Determine the (x, y) coordinate at the center of the cell enclosing the given text.  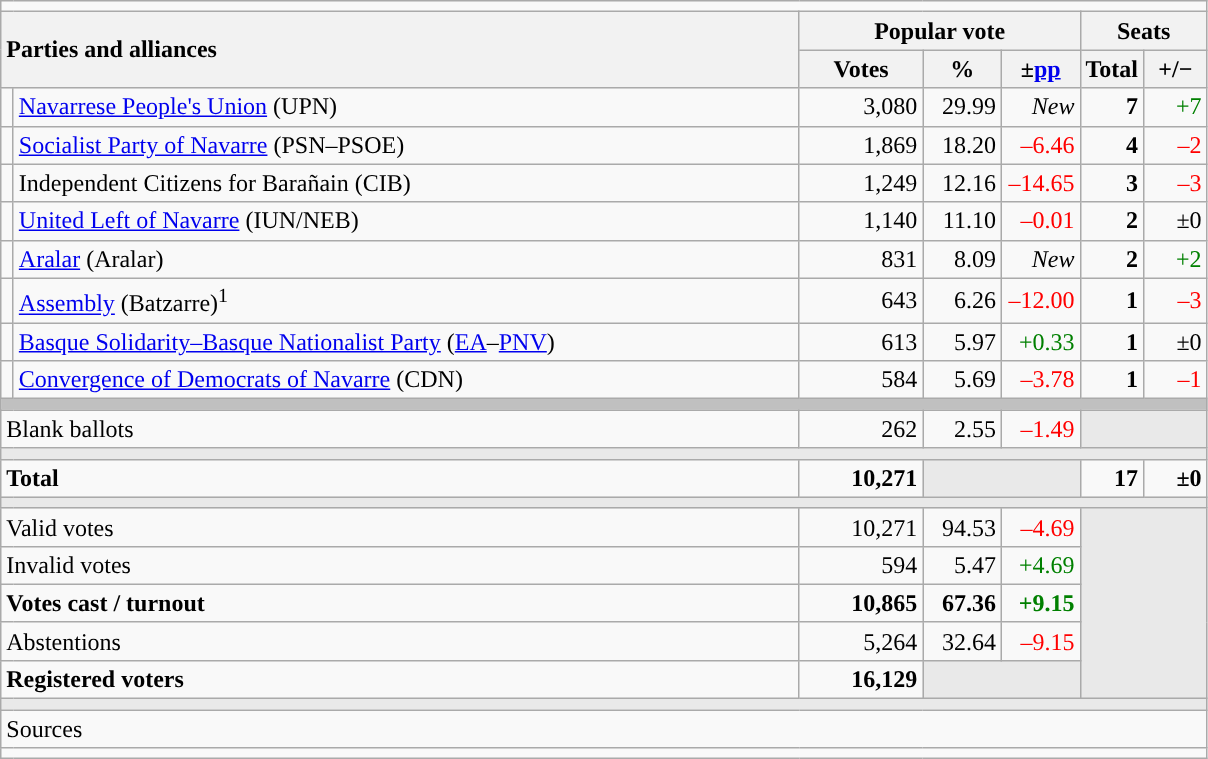
594 (861, 565)
Sources (604, 729)
+7 (1176, 107)
1,869 (861, 145)
–2 (1176, 145)
1,249 (861, 183)
+0.33 (1040, 342)
+2 (1176, 259)
5.47 (962, 565)
–4.69 (1040, 527)
–12.00 (1040, 300)
–0.01 (1040, 221)
Assembly (Batzarre)1 (406, 300)
Navarrese People's Union (UPN) (406, 107)
–3.78 (1040, 380)
29.99 (962, 107)
Seats (1144, 31)
8.09 (962, 259)
Basque Solidarity–Basque Nationalist Party (EA–PNV) (406, 342)
Aralar (Aralar) (406, 259)
Abstentions (400, 641)
United Left of Navarre (IUN/NEB) (406, 221)
Blank ballots (400, 429)
–1 (1176, 380)
±pp (1040, 69)
584 (861, 380)
2.55 (962, 429)
Independent Citizens for Barañain (CIB) (406, 183)
32.64 (962, 641)
16,129 (861, 679)
613 (861, 342)
7 (1112, 107)
% (962, 69)
Registered voters (400, 679)
67.36 (962, 603)
3 (1112, 183)
5,264 (861, 641)
262 (861, 429)
Convergence of Democrats of Navarre (CDN) (406, 380)
11.10 (962, 221)
–14.65 (1040, 183)
Valid votes (400, 527)
+9.15 (1040, 603)
Votes (861, 69)
–1.49 (1040, 429)
1,140 (861, 221)
Popular vote (940, 31)
Parties and alliances (400, 50)
Socialist Party of Navarre (PSN–PSOE) (406, 145)
–9.15 (1040, 641)
Votes cast / turnout (400, 603)
17 (1112, 478)
3,080 (861, 107)
18.20 (962, 145)
643 (861, 300)
Invalid votes (400, 565)
5.97 (962, 342)
10,865 (861, 603)
–6.46 (1040, 145)
+/− (1176, 69)
+4.69 (1040, 565)
6.26 (962, 300)
94.53 (962, 527)
831 (861, 259)
4 (1112, 145)
12.16 (962, 183)
5.69 (962, 380)
